Provide the (X, Y) coordinate of the cell's center where the given text is located.  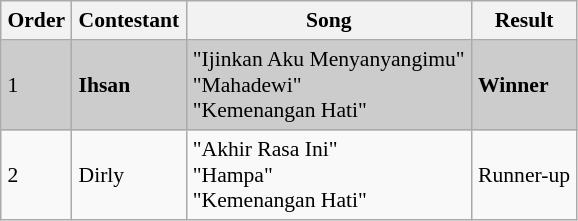
Ihsan (129, 85)
Dirly (129, 175)
Runner-up (524, 175)
Song (328, 20)
"Ijinkan Aku Menyanyangimu" "Mahadewi" "Kemenangan Hati" (328, 85)
Result (524, 20)
2 (36, 175)
Contestant (129, 20)
Order (36, 20)
"Akhir Rasa Ini" "Hampa" "Kemenangan Hati" (328, 175)
Winner (524, 85)
1 (36, 85)
